Search for the cell housing the specified text and yield its [x, y] center coordinate. 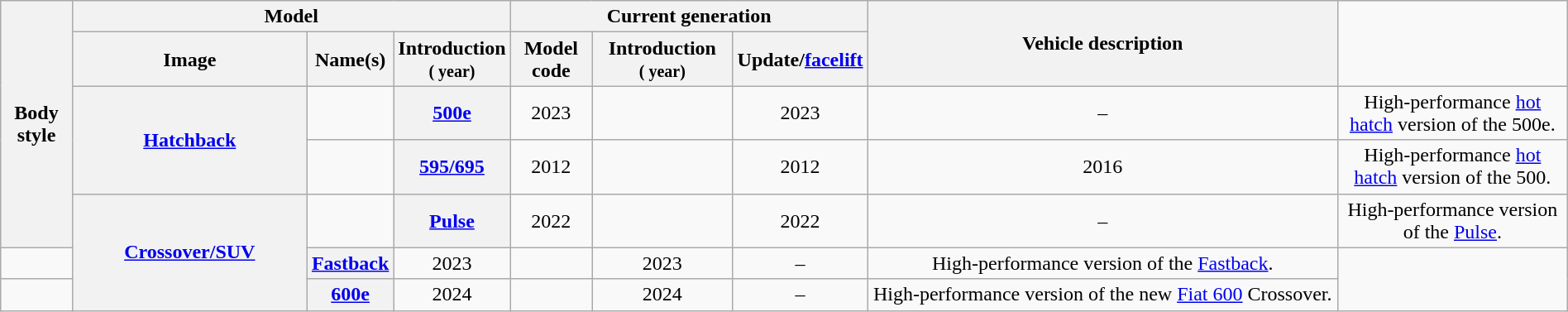
Model code [551, 60]
High-performance hot hatch version of the 500. [1452, 167]
High-performance hot hatch version of the 500e. [1452, 113]
High-performance version of the new Fiat 600 Crossover. [1102, 295]
500e [452, 113]
Crossover/SUV [189, 252]
High-performance version of the Fastback. [1102, 263]
Pulse [452, 220]
2016 [1102, 167]
Vehicle description [1102, 43]
Current generation [689, 17]
Body style [36, 124]
High-performance version of the Pulse. [1452, 220]
Name(s) [350, 60]
Fastback [350, 263]
595/695 [452, 167]
Image [189, 60]
Hatchback [189, 140]
600e [350, 295]
Model [291, 17]
Update/facelift [801, 60]
